Locate the cell with the specified text and output its (x, y) center coordinate. 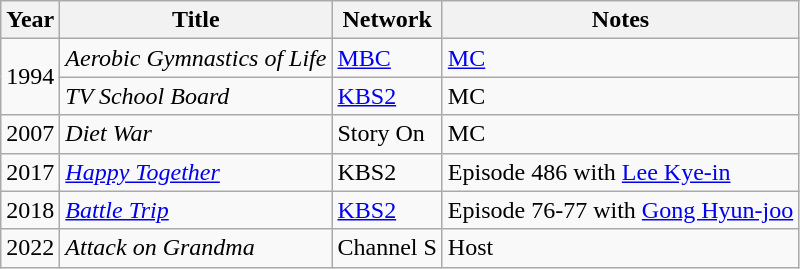
Notes (620, 20)
2018 (30, 210)
2022 (30, 248)
Year (30, 20)
Host (620, 248)
MBC (387, 58)
2007 (30, 134)
Network (387, 20)
1994 (30, 77)
Happy Together (196, 172)
Title (196, 20)
TV School Board (196, 96)
Diet War (196, 134)
Episode 76-77 with Gong Hyun-joo (620, 210)
Battle Trip (196, 210)
Channel S (387, 248)
Story On (387, 134)
2017 (30, 172)
Attack on Grandma (196, 248)
Episode 486 with Lee Kye-in (620, 172)
Aerobic Gymnastics of Life (196, 58)
